Output the [x, y] coordinate of the center of the cell containing the given text.  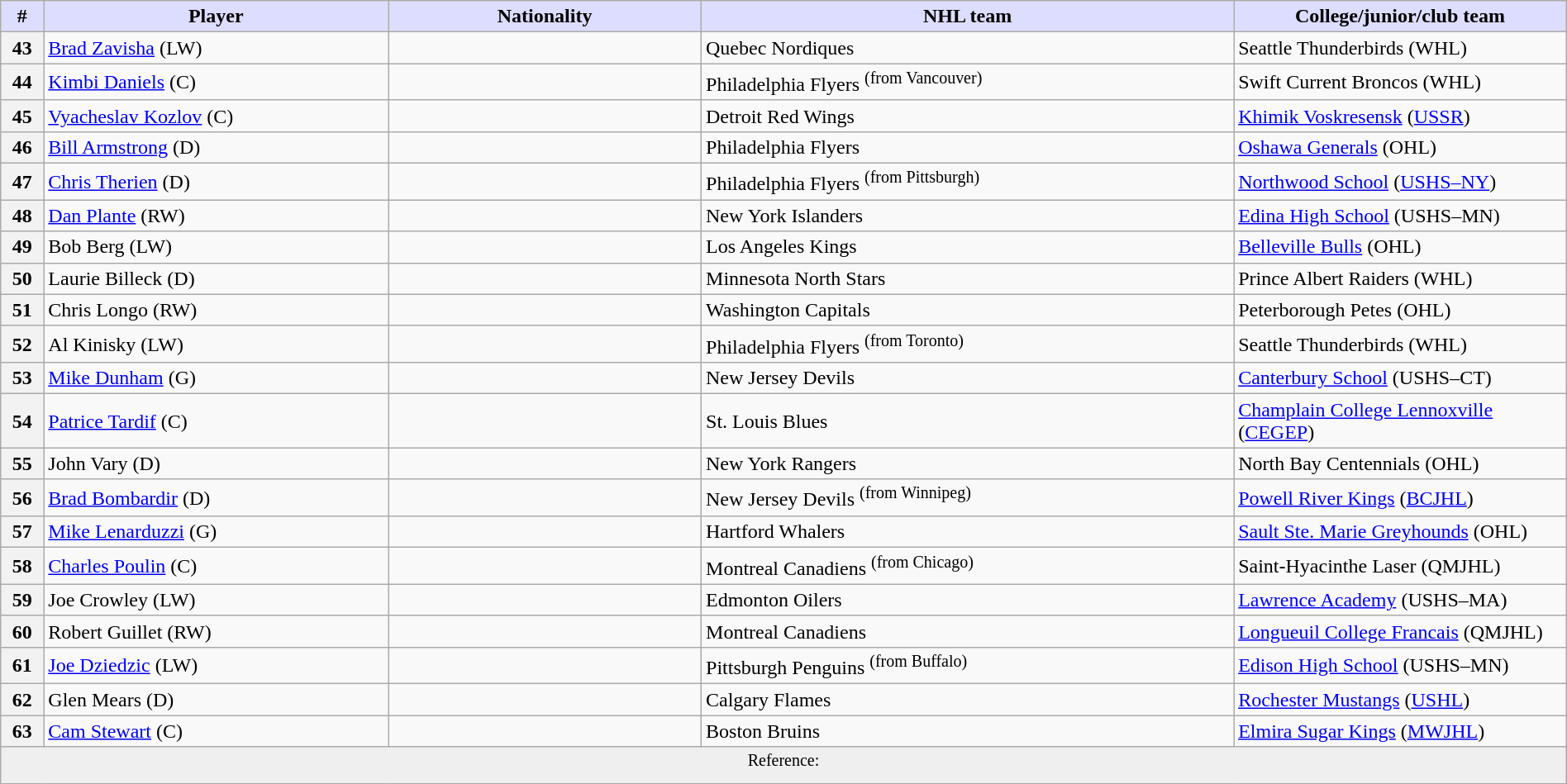
57 [22, 532]
Pittsburgh Penguins (from Buffalo) [968, 666]
Joe Crowley (LW) [217, 600]
Prince Albert Raiders (WHL) [1400, 278]
45 [22, 116]
St. Louis Blues [968, 421]
Oshawa Generals (OHL) [1400, 147]
Bob Berg (LW) [217, 247]
Vyacheslav Kozlov (C) [217, 116]
52 [22, 344]
Detroit Red Wings [968, 116]
59 [22, 600]
63 [22, 731]
Bill Armstrong (D) [217, 147]
Charles Poulin (C) [217, 567]
Belleville Bulls (OHL) [1400, 247]
Minnesota North Stars [968, 278]
Al Kinisky (LW) [217, 344]
Player [217, 17]
Laurie Billeck (D) [217, 278]
Montreal Canadiens (from Chicago) [968, 567]
Cam Stewart (C) [217, 731]
56 [22, 497]
50 [22, 278]
Chris Therien (D) [217, 182]
Lawrence Academy (USHS–MA) [1400, 600]
Mike Dunham (G) [217, 378]
Peterborough Petes (OHL) [1400, 310]
53 [22, 378]
New Jersey Devils (from Winnipeg) [968, 497]
Philadelphia Flyers (from Vancouver) [968, 83]
Calgary Flames [968, 700]
Northwood School (USHS–NY) [1400, 182]
Philadelphia Flyers [968, 147]
Chris Longo (RW) [217, 310]
Sault Ste. Marie Greyhounds (OHL) [1400, 532]
58 [22, 567]
Champlain College Lennoxville (CEGEP) [1400, 421]
54 [22, 421]
51 [22, 310]
Saint-Hyacinthe Laser (QMJHL) [1400, 567]
Elmira Sugar Kings (MWJHL) [1400, 731]
Rochester Mustangs (USHL) [1400, 700]
Brad Bombardir (D) [217, 497]
Swift Current Broncos (WHL) [1400, 83]
43 [22, 48]
New York Rangers [968, 463]
Powell River Kings (BCJHL) [1400, 497]
Boston Bruins [968, 731]
Washington Capitals [968, 310]
Quebec Nordiques [968, 48]
55 [22, 463]
North Bay Centennials (OHL) [1400, 463]
Patrice Tardif (C) [217, 421]
Philadelphia Flyers (from Pittsburgh) [968, 182]
62 [22, 700]
Robert Guillet (RW) [217, 631]
New York Islanders [968, 216]
Joe Dziedzic (LW) [217, 666]
60 [22, 631]
Edina High School (USHS–MN) [1400, 216]
48 [22, 216]
John Vary (D) [217, 463]
Reference: [783, 765]
49 [22, 247]
Edmonton Oilers [968, 600]
47 [22, 182]
Dan Plante (RW) [217, 216]
46 [22, 147]
College/junior/club team [1400, 17]
Edison High School (USHS–MN) [1400, 666]
Hartford Whalers [968, 532]
Los Angeles Kings [968, 247]
Mike Lenarduzzi (G) [217, 532]
Nationality [545, 17]
61 [22, 666]
NHL team [968, 17]
Brad Zavisha (LW) [217, 48]
Canterbury School (USHS–CT) [1400, 378]
44 [22, 83]
# [22, 17]
Khimik Voskresensk (USSR) [1400, 116]
Glen Mears (D) [217, 700]
New Jersey Devils [968, 378]
Montreal Canadiens [968, 631]
Longueuil College Francais (QMJHL) [1400, 631]
Kimbi Daniels (C) [217, 83]
Philadelphia Flyers (from Toronto) [968, 344]
